Extract the [X, Y] coordinate from the center of the cell holding the provided text.  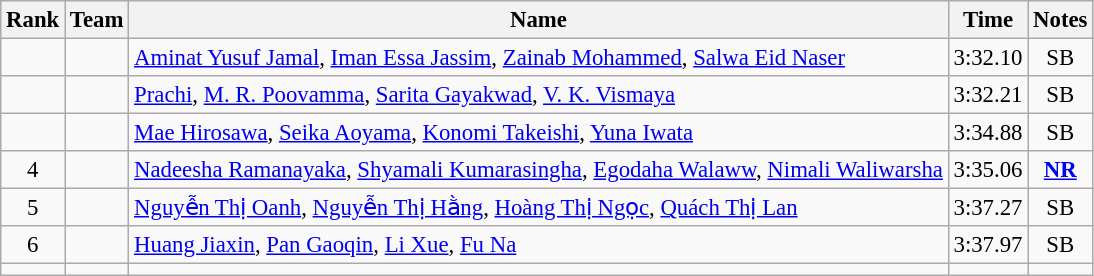
3:34.88 [988, 133]
Name [538, 20]
4 [33, 170]
3:32.10 [988, 58]
3:35.06 [988, 170]
3:32.21 [988, 95]
Rank [33, 20]
Time [988, 20]
Huang Jiaxin, Pan Gaoqin, Li Xue, Fu Na [538, 245]
NR [1060, 170]
6 [33, 245]
Notes [1060, 20]
Team [97, 20]
Nguyễn Thị Oanh, Nguyễn Thị Hằng, Hoàng Thị Ngọc, Quách Thị Lan [538, 208]
3:37.27 [988, 208]
Aminat Yusuf Jamal, Iman Essa Jassim, Zainab Mohammed, Salwa Eid Naser [538, 58]
Nadeesha Ramanayaka, Shyamali Kumarasingha, Egodaha Walaww, Nimali Waliwarsha [538, 170]
Mae Hirosawa, Seika Aoyama, Konomi Takeishi, Yuna Iwata [538, 133]
Prachi, M. R. Poovamma, Sarita Gayakwad, V. K. Vismaya [538, 95]
3:37.97 [988, 245]
5 [33, 208]
